Return the [X, Y] coordinate for the center point of the cell that contains the specified text.  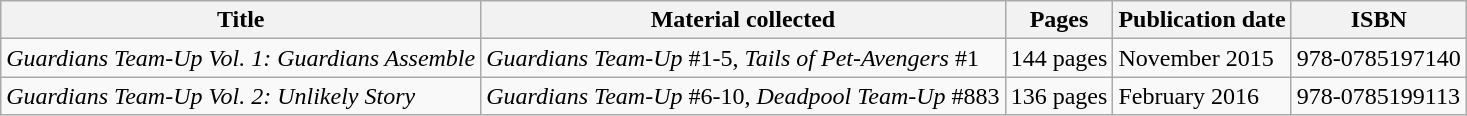
Pages [1059, 20]
Title [241, 20]
Guardians Team-Up Vol. 1: Guardians Assemble [241, 58]
Publication date [1202, 20]
144 pages [1059, 58]
Guardians Team-Up #6-10, Deadpool Team-Up #883 [743, 96]
978-0785197140 [1378, 58]
978-0785199113 [1378, 96]
ISBN [1378, 20]
Guardians Team-Up Vol. 2: Unlikely Story [241, 96]
Guardians Team-Up #1-5, Tails of Pet-Avengers #1 [743, 58]
November 2015 [1202, 58]
Material collected [743, 20]
136 pages [1059, 96]
February 2016 [1202, 96]
